Provide the (X, Y) coordinate of the cell's center where the given text is located.  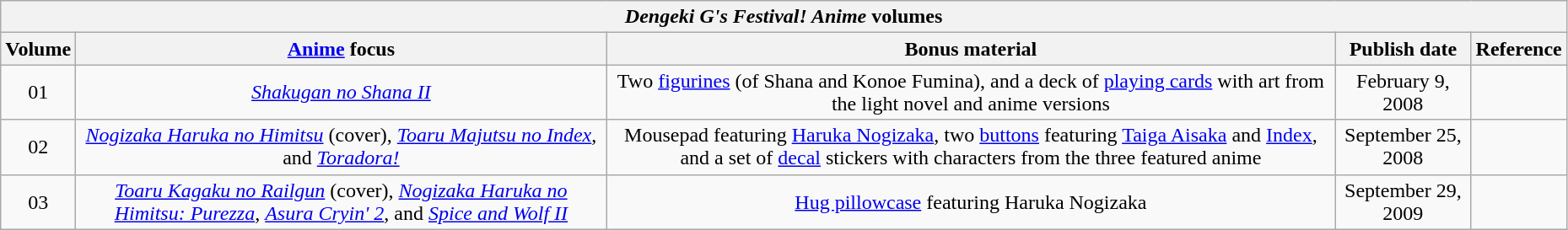
Two figurines (of Shana and Konoe Fumina), and a deck of playing cards with art from the light novel and anime versions (971, 93)
02 (39, 147)
Nogizaka Haruka no Himitsu (cover), Toaru Majutsu no Index, and Toradora! (342, 147)
Publish date (1404, 49)
September 25, 2008 (1404, 147)
01 (39, 93)
Toaru Kagaku no Railgun (cover), Nogizaka Haruka no Himitsu: Purezza, Asura Cryin' 2, and Spice and Wolf II (342, 202)
Hug pillowcase featuring Haruka Nogizaka (971, 202)
Dengeki G's Festival! Anime volumes (784, 17)
February 9, 2008 (1404, 93)
Shakugan no Shana II (342, 93)
Anime focus (342, 49)
Bonus material (971, 49)
Reference (1518, 49)
03 (39, 202)
September 29, 2009 (1404, 202)
Volume (39, 49)
